Provide the (X, Y) coordinate of the cell's center where the given text is located.  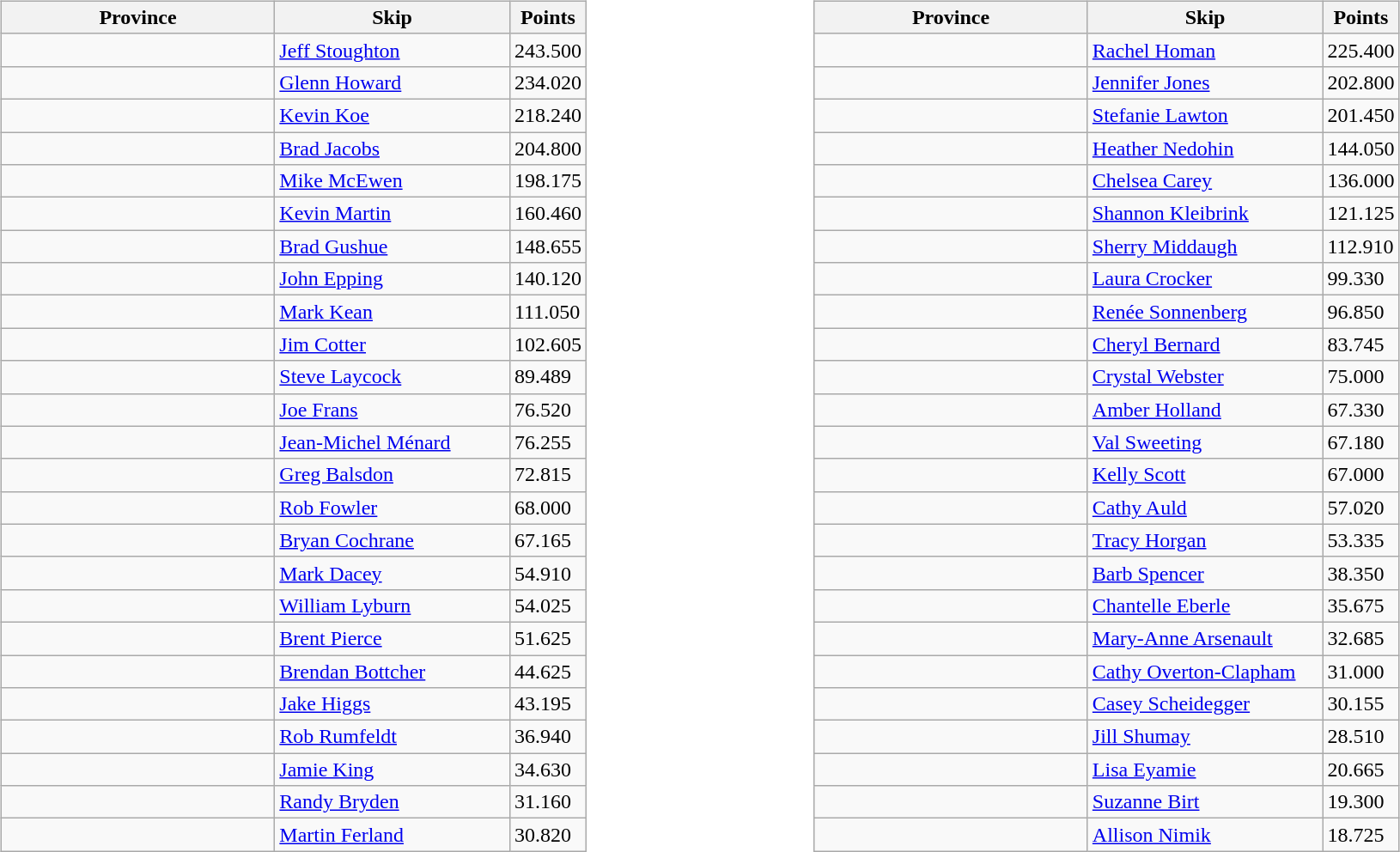
Glenn Howard (393, 82)
Mary-Anne Arsenault (1205, 638)
31.160 (548, 802)
Cathy Auld (1205, 508)
28.510 (1360, 737)
Brendan Bottcher (393, 671)
Cheryl Bernard (1205, 344)
Laura Crocker (1205, 279)
51.625 (548, 638)
20.665 (1360, 770)
218.240 (548, 115)
Rob Fowler (393, 508)
32.685 (1360, 638)
202.800 (1360, 82)
225.400 (1360, 50)
31.000 (1360, 671)
148.655 (548, 246)
Bryan Cochrane (393, 540)
111.050 (548, 312)
72.815 (548, 475)
Rachel Homan (1205, 50)
Mike McEwen (393, 181)
Brad Gushue (393, 246)
Rob Rumfeldt (393, 737)
Kelly Scott (1205, 475)
67.180 (1360, 442)
Chelsea Carey (1205, 181)
121.125 (1360, 214)
112.910 (1360, 246)
198.175 (548, 181)
Jennifer Jones (1205, 82)
102.605 (548, 344)
John Epping (393, 279)
Shannon Kleibrink (1205, 214)
Val Sweeting (1205, 442)
30.155 (1360, 704)
Jill Shumay (1205, 737)
160.460 (548, 214)
Stefanie Lawton (1205, 115)
Allison Nimik (1205, 835)
Jim Cotter (393, 344)
Brent Pierce (393, 638)
136.000 (1360, 181)
76.255 (548, 442)
36.940 (548, 737)
Mark Kean (393, 312)
75.000 (1360, 377)
Jamie King (393, 770)
99.330 (1360, 279)
67.000 (1360, 475)
201.450 (1360, 115)
57.020 (1360, 508)
204.800 (548, 149)
Casey Scheidegger (1205, 704)
34.630 (548, 770)
Kevin Martin (393, 214)
Cathy Overton-Clapham (1205, 671)
Brad Jacobs (393, 149)
Joe Frans (393, 410)
83.745 (1360, 344)
Crystal Webster (1205, 377)
Martin Ferland (393, 835)
William Lyburn (393, 606)
44.625 (548, 671)
Jake Higgs (393, 704)
234.020 (548, 82)
Randy Bryden (393, 802)
Kevin Koe (393, 115)
19.300 (1360, 802)
Chantelle Eberle (1205, 606)
54.910 (548, 573)
Renée Sonnenberg (1205, 312)
Jeff Stoughton (393, 50)
53.335 (1360, 540)
96.850 (1360, 312)
144.050 (1360, 149)
38.350 (1360, 573)
Amber Holland (1205, 410)
43.195 (548, 704)
18.725 (1360, 835)
Jean-Michel Ménard (393, 442)
68.000 (548, 508)
Greg Balsdon (393, 475)
76.520 (548, 410)
Steve Laycock (393, 377)
Suzanne Birt (1205, 802)
Sherry Middaugh (1205, 246)
Mark Dacey (393, 573)
89.489 (548, 377)
54.025 (548, 606)
67.330 (1360, 410)
Heather Nedohin (1205, 149)
Barb Spencer (1205, 573)
67.165 (548, 540)
Tracy Horgan (1205, 540)
30.820 (548, 835)
140.120 (548, 279)
35.675 (1360, 606)
Lisa Eyamie (1205, 770)
243.500 (548, 50)
